Identify which cell holds the provided text, then report its (X, Y) central coordinate. 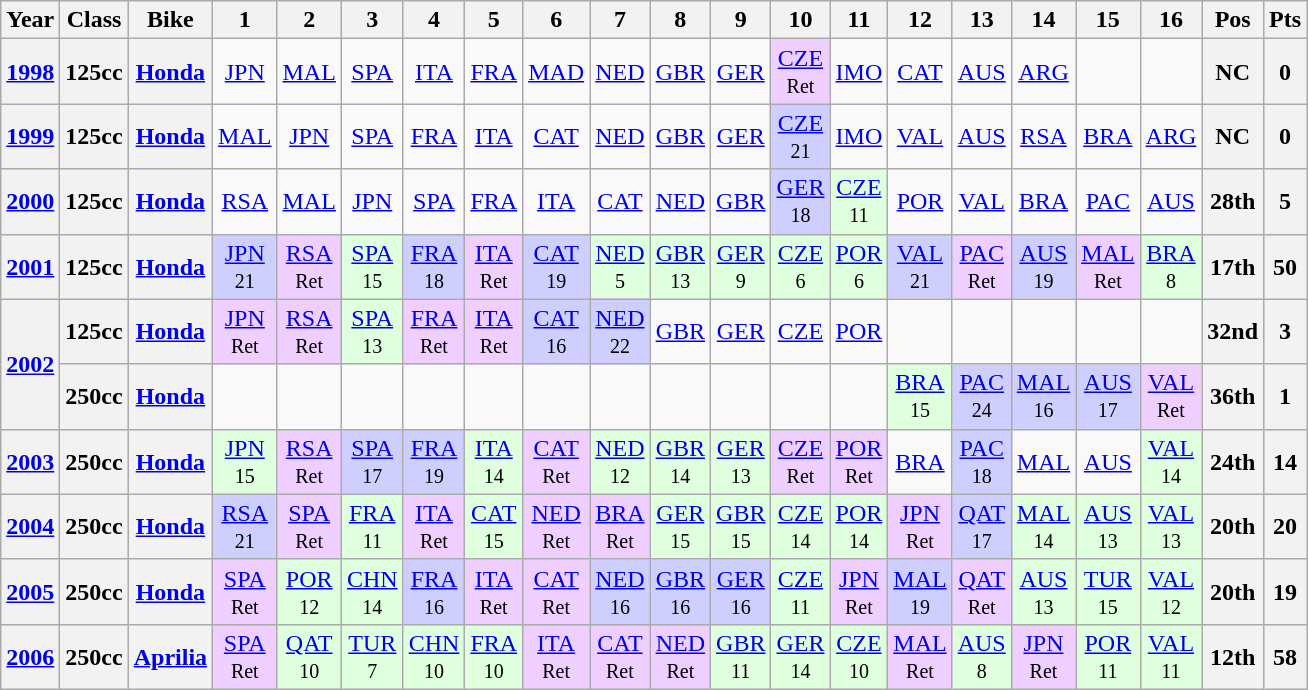
50 (1286, 266)
VAL11 (1171, 656)
VAL13 (1171, 526)
PAC (1108, 202)
POR12 (309, 592)
FRARet (434, 332)
PAC18 (982, 462)
NED16 (620, 592)
CHN14 (372, 592)
Pos (1233, 20)
58 (1286, 656)
17th (1233, 266)
CAT19 (556, 266)
NED5 (620, 266)
GBR14 (680, 462)
ITA14 (494, 462)
6 (556, 20)
15 (1108, 20)
GER9 (741, 266)
PAC24 (982, 396)
2000 (30, 202)
CHN10 (434, 656)
AUS17 (1108, 396)
1998 (30, 72)
MAL19 (920, 592)
GER15 (680, 526)
16 (1171, 20)
NED12 (620, 462)
20 (1286, 526)
24th (1233, 462)
9 (741, 20)
12 (920, 20)
PACRet (982, 266)
BRA8 (1171, 266)
CZE10 (859, 656)
11 (859, 20)
JPN21 (245, 266)
4 (434, 20)
GBR13 (680, 266)
36th (1233, 396)
POR11 (1108, 656)
FRA11 (372, 526)
VAL21 (920, 266)
VAL12 (1171, 592)
GER14 (800, 656)
TUR7 (372, 656)
7 (620, 20)
POR14 (859, 526)
SPA15 (372, 266)
2006 (30, 656)
TUR15 (1108, 592)
FRA10 (494, 656)
FRA19 (434, 462)
QATRet (982, 592)
2 (309, 20)
CAT15 (494, 526)
FRA16 (434, 592)
MAL16 (1043, 396)
VALRet (1171, 396)
13 (982, 20)
2005 (30, 592)
VAL14 (1171, 462)
JPN15 (245, 462)
QAT17 (982, 526)
Aprilia (170, 656)
AUS8 (982, 656)
QAT10 (309, 656)
Bike (170, 20)
GBR11 (741, 656)
19 (1286, 592)
CZE6 (800, 266)
GER18 (800, 202)
CZE14 (800, 526)
SPA17 (372, 462)
8 (680, 20)
SPA13 (372, 332)
Class (94, 20)
MAD (556, 72)
10 (800, 20)
28th (1233, 202)
Year (30, 20)
AUS19 (1043, 266)
2003 (30, 462)
2004 (30, 526)
1999 (30, 136)
BRARet (620, 526)
Pts (1286, 20)
CZE21 (800, 136)
CZE (800, 332)
2001 (30, 266)
BRA15 (920, 396)
PORRet (859, 462)
GBR16 (680, 592)
CAT16 (556, 332)
MAL14 (1043, 526)
RSA21 (245, 526)
GBR15 (741, 526)
POR6 (859, 266)
2002 (30, 364)
GER16 (741, 592)
12th (1233, 656)
FRA18 (434, 266)
GER13 (741, 462)
32nd (1233, 332)
NED22 (620, 332)
